Find where the given text appears and provide that cell's center as (X, Y) coordinate. 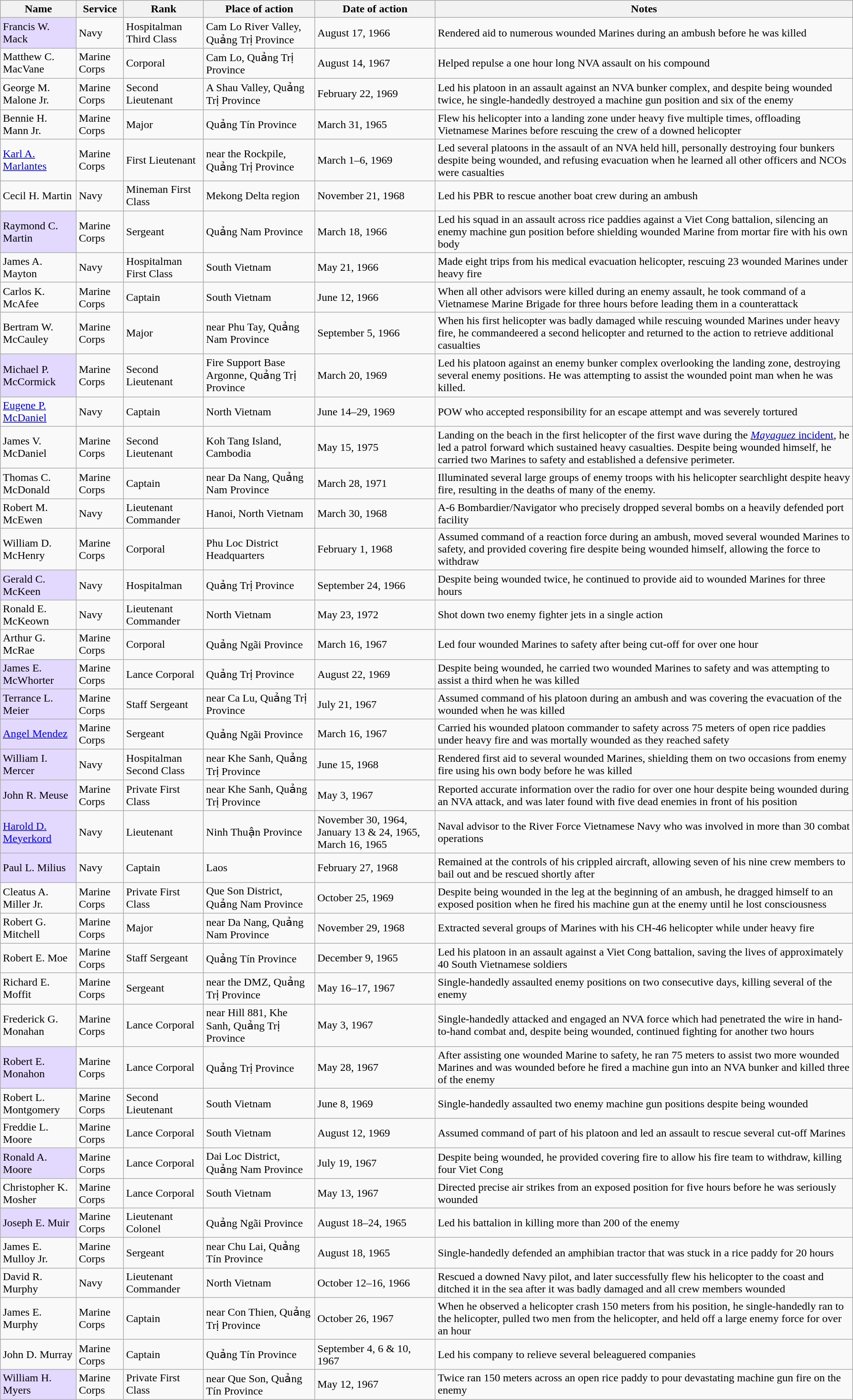
Francis W. Mack (38, 33)
May 21, 1966 (375, 267)
Cam Lo, Quảng Trị Province (259, 63)
James E. Murphy (38, 1318)
Hospitalman (164, 585)
Thomas C. McDonald (38, 483)
James E. Mulloy Jr. (38, 1253)
Place of action (259, 9)
May 13, 1967 (375, 1193)
May 23, 1972 (375, 615)
Mineman First Class (164, 196)
March 28, 1971 (375, 483)
William D. McHenry (38, 549)
near Con Thien, Quảng Trị Province (259, 1318)
September 24, 1966 (375, 585)
Frederick G. Monahan (38, 1025)
POW who accepted responsibility for an escape attempt and was severely tortured (644, 411)
near Hill 881, Khe Sanh, Quảng Trị Province (259, 1025)
Single-handedly assaulted two enemy machine gun positions despite being wounded (644, 1103)
Robert E. Moe (38, 958)
Bertram W. McCauley (38, 333)
February 22, 1969 (375, 94)
August 22, 1969 (375, 674)
Cam Lo River Valley, Quảng Trị Province (259, 33)
near Ca Lu, Quảng Trị Province (259, 704)
Robert E. Monahon (38, 1068)
Terrance L. Meier (38, 704)
James V. McDaniel (38, 447)
Michael P. McCormick (38, 375)
Single-handedly defended an amphibian tractor that was stuck in a rice paddy for 20 hours (644, 1253)
George M. Malone Jr. (38, 94)
May 16–17, 1967 (375, 988)
Shot down two enemy fighter jets in a single action (644, 615)
Cecil H. Martin (38, 196)
Gerald C. McKeen (38, 585)
October 12–16, 1966 (375, 1283)
Robert G. Mitchell (38, 928)
Led his PBR to rescue another boat crew during an ambush (644, 196)
Freddie L. Moore (38, 1133)
William H. Myers (38, 1384)
Ronald A. Moore (38, 1163)
Laos (259, 868)
September 5, 1966 (375, 333)
Single-handedly assaulted enemy positions on two consecutive days, killing several of the enemy (644, 988)
October 26, 1967 (375, 1318)
Ninh Thuận Province (259, 832)
May 28, 1967 (375, 1068)
Lieutenant (164, 832)
near Chu Lai, Quảng Tín Province (259, 1253)
Karl A. Marlantes (38, 160)
October 25, 1969 (375, 898)
James E. McWhorter (38, 674)
Name (38, 9)
Naval advisor to the River Force Vietnamese Navy who was involved in more than 30 combat operations (644, 832)
September 4, 6 & 10, 1967 (375, 1354)
near Que Son, Quảng Tín Province (259, 1384)
Directed precise air strikes from an exposed position for five hours before he was seriously wounded (644, 1193)
November 29, 1968 (375, 928)
Carlos K. McAfee (38, 297)
near Phu Tay, Quảng Nam Province (259, 333)
June 14–29, 1969 (375, 411)
Made eight trips from his medical evacuation helicopter, rescuing 23 wounded Marines under heavy fire (644, 267)
February 1, 1968 (375, 549)
John D. Murray (38, 1354)
near the Rockpile, Quảng Trị Province (259, 160)
November 30, 1964, January 13 & 24, 1965, March 16, 1965 (375, 832)
May 12, 1967 (375, 1384)
Hospitalman Third Class (164, 33)
Service (100, 9)
Joseph E. Muir (38, 1223)
Robert L. Montgomery (38, 1103)
Led his battalion in killing more than 200 of the enemy (644, 1223)
June 15, 1968 (375, 765)
Cleatus A. Miller Jr. (38, 898)
March 18, 1966 (375, 232)
Robert M. McEwen (38, 513)
James A. Mayton (38, 267)
August 12, 1969 (375, 1133)
Extracted several groups of Marines with his CH-46 helicopter while under heavy fire (644, 928)
February 27, 1968 (375, 868)
December 9, 1965 (375, 958)
Rendered first aid to several wounded Marines, shielding them on two occasions from enemy fire using his own body before he was killed (644, 765)
Remained at the controls of his crippled aircraft, allowing seven of his nine crew members to bail out and be rescued shortly after (644, 868)
Assumed command of his platoon during an ambush and was covering the evacuation of the wounded when he was killed (644, 704)
Harold D. Meyerkord (38, 832)
Assumed command of part of his platoon and led an assault to rescue several cut-off Marines (644, 1133)
Rendered aid to numerous wounded Marines during an ambush before he was killed (644, 33)
Helped repulse a one hour long NVA assault on his compound (644, 63)
Dai Loc District, Quảng Nam Province (259, 1163)
Led his platoon in an assault against a Viet Cong battalion, saving the lives of approximately 40 South Vietnamese soldiers (644, 958)
Koh Tang Island, Cambodia (259, 447)
Bennie H. Mann Jr. (38, 124)
Hospitalman Second Class (164, 765)
Led four wounded Marines to safety after being cut-off for over one hour (644, 645)
A-6 Bombardier/Navigator who precisely dropped several bombs on a heavily defended port facility (644, 513)
Despite being wounded, he provided covering fire to allow his fire team to withdraw, killing four Viet Cong (644, 1163)
July 19, 1967 (375, 1163)
Eugene P. McDaniel (38, 411)
Fire Support Base Argonne, Quảng Trị Province (259, 375)
Date of action (375, 9)
March 1–6, 1969 (375, 160)
Raymond C. Martin (38, 232)
Paul L. Milius (38, 868)
Richard E. Moffit (38, 988)
Despite being wounded twice, he continued to provide aid to wounded Marines for three hours (644, 585)
Lieutenant Colonel (164, 1223)
November 21, 1968 (375, 196)
August 18–24, 1965 (375, 1223)
Rank (164, 9)
Hanoi, North Vietnam (259, 513)
August 17, 1966 (375, 33)
Despite being wounded, he carried two wounded Marines to safety and was attempting to assist a third when he was killed (644, 674)
Ronald E. McKeown (38, 615)
June 12, 1966 (375, 297)
Notes (644, 9)
A Shau Valley, Quảng Trị Province (259, 94)
March 30, 1968 (375, 513)
Phu Loc District Headquarters (259, 549)
William I. Mercer (38, 765)
July 21, 1967 (375, 704)
May 15, 1975 (375, 447)
March 31, 1965 (375, 124)
Quảng Nam Province (259, 232)
near the DMZ, Quảng Trị Province (259, 988)
August 14, 1967 (375, 63)
Mekong Delta region (259, 196)
John R. Meuse (38, 796)
June 8, 1969 (375, 1103)
Matthew C. MacVane (38, 63)
Angel Mendez (38, 734)
Que Son District, Quảng Nam Province (259, 898)
David R. Murphy (38, 1283)
Arthur G. McRae (38, 645)
March 20, 1969 (375, 375)
August 18, 1965 (375, 1253)
Led his company to relieve several beleaguered companies (644, 1354)
Twice ran 150 meters across an open rice paddy to pour devastating machine gun fire on the enemy (644, 1384)
Christopher K. Mosher (38, 1193)
Illuminated several large groups of enemy troops with his helicopter searchlight despite heavy fire, resulting in the deaths of many of the enemy. (644, 483)
Hospitalman First Class (164, 267)
First Lieutenant (164, 160)
